Locate the cell with the specified text and output its (x, y) center coordinate. 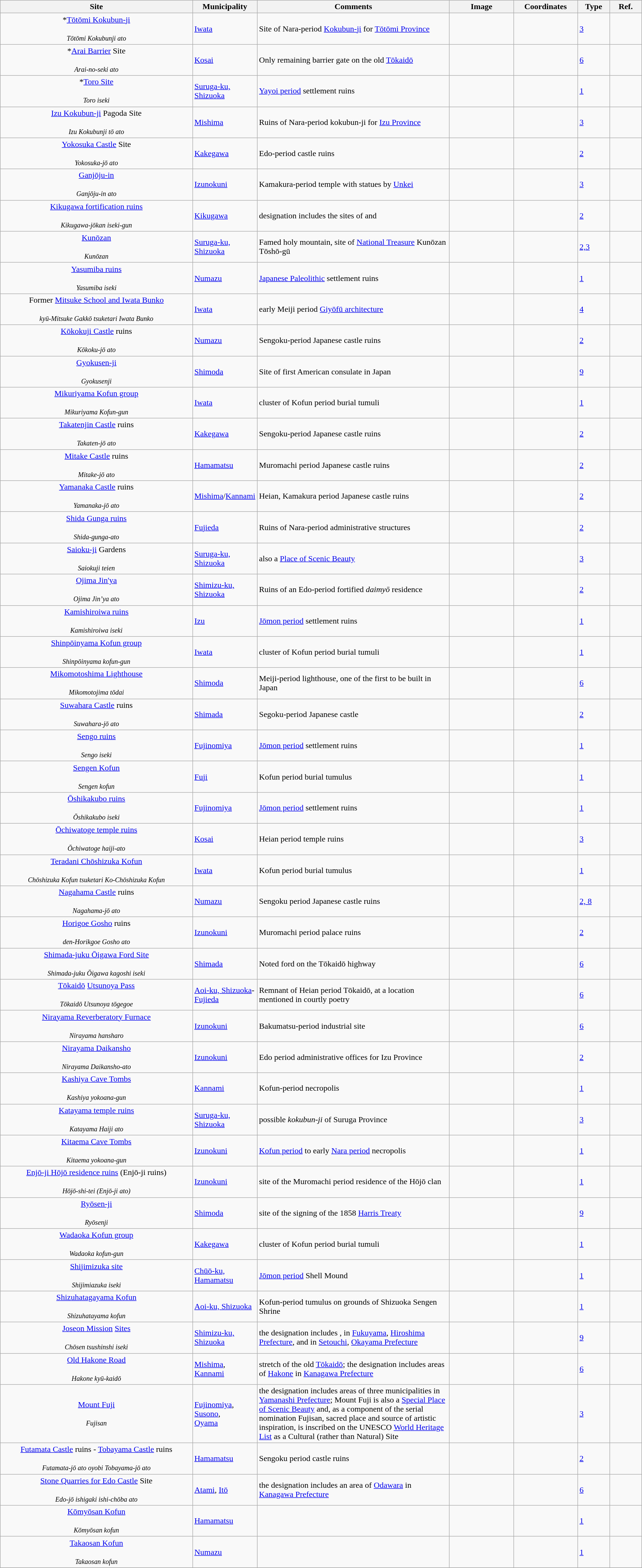
Tōkaidō Utsunoya PassTōkaidō Utsunoya tōgegoe (97, 995)
Jōmon period Shell Mound (354, 1275)
Sengoku period Japanese castle ruins (354, 901)
Municipality (225, 7)
Atami, Itō (225, 1490)
Yokosuka Castle SiteYokosuka-jō ato (97, 153)
Kashiya Cave TombsKashiya yokoana-gun (97, 1088)
Wadaoka Kofun groupWadaoka kofun-gun (97, 1244)
Gyokusen-jiGyokusenji (97, 372)
Shimada-juku Ōigawa Ford SiteShimada-juku Ōigawa kagoshi iseki (97, 964)
2,3 (594, 247)
Kamakura-period temple with statues by Unkei (354, 184)
Yamanaka Castle ruinsYamanaka-jō ato (97, 496)
Shijimizuka siteShijimiazuka iseki (97, 1275)
Nirayama Reverberatory FurnaceNirayama hansharo (97, 1026)
Sengo ruinsSengo iseki (97, 745)
Mikuriyama Kofun groupMikuriyama Kofun-gun (97, 403)
Ruins of an Edo-period fortified daimyō residence (354, 590)
Sengen KofunSengen kofun (97, 777)
Old Hakone RoadHakone kyū-kaidō (97, 1369)
possible kokubun-ji of Suruga Province (354, 1119)
Coordinates (546, 7)
Joseon Mission SitesChōsen tsushinshi iseki (97, 1337)
Kōmyōsan KofunKōmyōsan kofun (97, 1521)
Image (481, 7)
Ruins of Nara-period administrative structures (354, 527)
early Meiji period Giyōfū architecture (354, 309)
*Arai Barrier SiteArai-no-seki ato (97, 60)
Japanese Paleolithic settlement ruins (354, 278)
also a Place of Scenic Beauty (354, 559)
Meiji-period lighthouse, one of the first to be built in Japan (354, 683)
Fujinomiya, Susono, Oyama (225, 1414)
Kitaema Cave TombsKitaema yokoana-gun (97, 1151)
Takaosan KofunTakaosan kofun (97, 1552)
Katayama temple ruinsKatayama Haiji ato (97, 1119)
Edo-period castle ruins (354, 153)
Kikugawa (225, 216)
Nirayama DaikanshoNirayama Daikansho-ato (97, 1057)
Takatenjin Castle ruinsTakaten-jō ato (97, 434)
Ruins of Nara-period kokubun-ji for Izu Province (354, 122)
Noted ford on the Tōkaidō highway (354, 964)
*Tōtōmi Kokubun-jiTōtōmi Kokubunji ato (97, 29)
Mikomotoshima LighthouseMikomotojima tōdai (97, 683)
Suwahara Castle ruinsSuwahara-jō ato (97, 714)
Fujieda (225, 527)
stretch of the old Tōkaidō; the designation includes areas of Hakone in Kanagawa Prefecture (354, 1369)
Yayoi period settlement ruins (354, 91)
Shizuhatagayama KofunShizuhatayama kofun (97, 1306)
Kannami (225, 1088)
site of the Muromachi period residence of the Hōjō clan (354, 1182)
Futamata Castle ruins - Tobayama Castle ruinsFutamata-jō ato oyobi Tobayama-jō ato (97, 1459)
Site of Nara-period Kokubun-ji for Tōtōmi Province (354, 29)
KunōzanKunōzan (97, 247)
Shida Gunga ruinsShida-gunga-ato (97, 527)
Site of first American consulate in Japan (354, 372)
Nagahama Castle ruinsNagahama-jō ato (97, 901)
Enjō-ji Hōjō residence ruins (Enjō-ji ruins)Hōjō-shi-tei (Enjō-ji ato) (97, 1182)
Kamishiroiwa ruinsKamishiroiwa iseki (97, 621)
Mitake Castle ruinsMitake-jō ato (97, 465)
Kofun-period tumulus on grounds of Shizuoka Sengen Shrine (354, 1306)
Muromachi period palace ruins (354, 933)
Site (97, 7)
Mount FujiFujisan (97, 1414)
Heian period temple ruins (354, 839)
Izu Kokubun-ji Pagoda SiteIzu Kokubunji tō ato (97, 122)
*Toro SiteToro iseki (97, 91)
the designation includes an area of Odawara in Kanagawa Prefecture (354, 1490)
Only remaining barrier gate on the old Tōkaidō (354, 60)
Former Mitsuke School and Iwata Bunkokyū-Mitsuke Gakkō tsuketari Iwata Bunko (97, 309)
Ganjōju-inGanjōju-in ato (97, 184)
Kōkokuji Castle ruinsKōkoku-jō ato (97, 340)
Type (594, 7)
Segoku-period Japanese castle (354, 714)
Aoi-ku, Shizuoka-Fujieda (225, 995)
Ryōsen-jiRyōsenji (97, 1213)
Teradani Chōshizuka KofunChōshizuka Kofun tsuketari Ko-Chōshizuka Kofun (97, 870)
site of the signing of the 1858 Harris Treaty (354, 1213)
Izu (225, 621)
Mishima (225, 122)
Aoi-ku, Shizuoka (225, 1306)
Kikugawa fortification ruinsKikugawa-jōkan iseki-gun (97, 216)
Ōshikakubo ruinsŌshikakubo iseki (97, 808)
Stone Quarries for Edo Castle SiteEdo-jō ishigaki ishi-chōba ato (97, 1490)
4 (594, 309)
Mishima, Kannami (225, 1369)
designation includes the sites of and (354, 216)
Remnant of Heian period Tōkaidō, at a location mentioned in courtly poetry (354, 995)
Mishima/Kannami (225, 496)
Kofun period to early Nara period necropolis (354, 1151)
Famed holy mountain, site of National Treasure Kunōzan Tōshō-gū (354, 247)
Ojima Jin'yaOjima Jin’ya ato (97, 590)
Kofun-period necropolis (354, 1088)
Fuji (225, 777)
Shinpōinyama Kofun groupShinpōinyama kofun-gun (97, 652)
the designation includes , in Fukuyama, Hiroshima Prefecture, and in Setouchi, Okayama Prefecture (354, 1337)
Saioku-ji GardensSaiokuji teien (97, 559)
Horigoe Gosho ruinsden-Horikgoe Gosho ato (97, 933)
Ōchiwatoge temple ruinsŌchiwatoge haiji-ato (97, 839)
Heian, Kamakura period Japanese castle ruins (354, 496)
Yasumiba ruinsYasumiba iseki (97, 278)
Edo period administrative offices for Izu Province (354, 1057)
Bakumatsu-period industrial site (354, 1026)
Chūō-ku, Hamamatsu (225, 1275)
Ref. (626, 7)
Muromachi period Japanese castle ruins (354, 465)
Sengoku period castle ruins (354, 1459)
Comments (354, 7)
2, 8 (594, 901)
